Determine the (X, Y) coordinate at the center of the cell enclosing the given text.  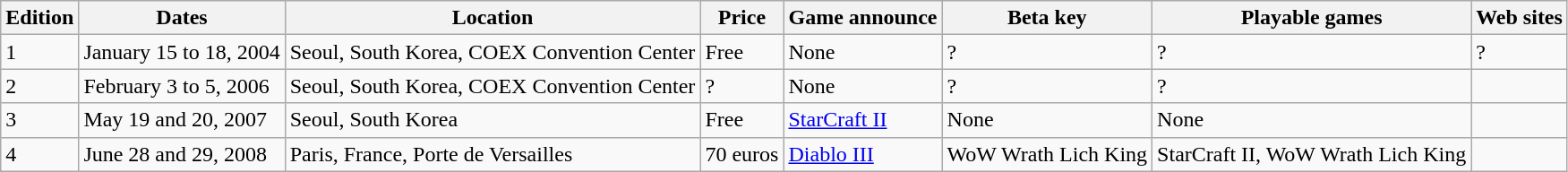
70 euros (741, 154)
Location (493, 18)
Paris, France, Porte de Versailles (493, 154)
Edition (39, 18)
2 (39, 86)
January 15 to 18, 2004 (182, 52)
June 28 and 29, 2008 (182, 154)
4 (39, 154)
StarCraft II, WoW Wrath Lich King (1312, 154)
Web sites (1520, 18)
1 (39, 52)
Diablo III (863, 154)
Beta key (1048, 18)
WoW Wrath Lich King (1048, 154)
Game announce (863, 18)
3 (39, 120)
Price (741, 18)
May 19 and 20, 2007 (182, 120)
Dates (182, 18)
Seoul, South Korea (493, 120)
February 3 to 5, 2006 (182, 86)
Playable games (1312, 18)
StarCraft II (863, 120)
